Output the (X, Y) coordinate of the center of the cell containing the given text.  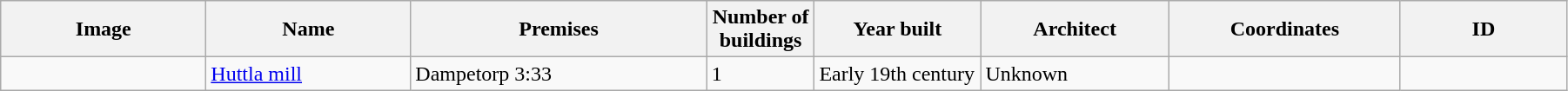
Number ofbuildings (761, 29)
1 (761, 74)
Image (104, 29)
Early 19th century (898, 74)
Dampetorp 3:33 (559, 74)
ID (1483, 29)
Year built (898, 29)
Coordinates (1284, 29)
Huttla mill (308, 74)
Unknown (1075, 74)
Premises (559, 29)
Architect (1075, 29)
Name (308, 29)
